For the text-containing cell, return its midpoint in (X, Y) coordinate format. 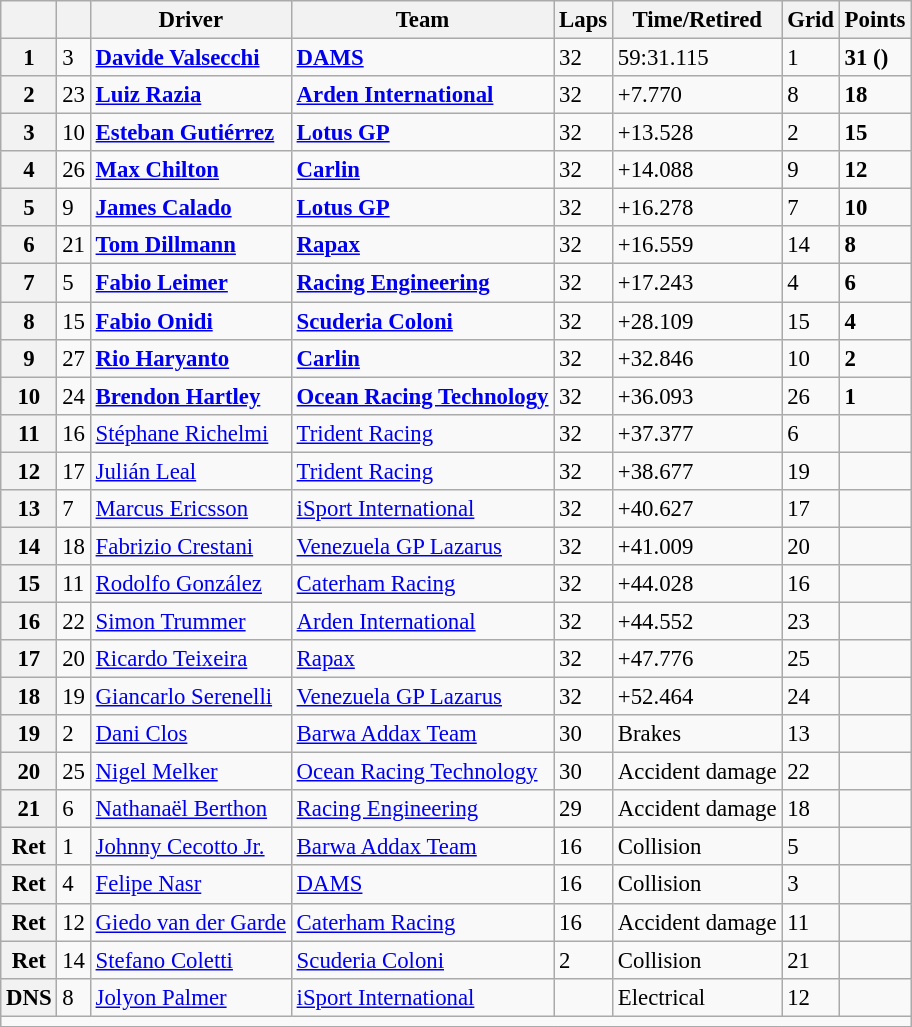
Nathanaël Berthon (190, 809)
Jolyon Palmer (190, 997)
+16.559 (698, 245)
Tom Dillmann (190, 245)
Stéphane Richelmi (190, 433)
Dani Clos (190, 734)
Electrical (698, 997)
Fabio Leimer (190, 283)
Team (422, 20)
Fabrizio Crestani (190, 546)
Max Chilton (190, 170)
Rodolfo González (190, 584)
59:31.115 (698, 58)
James Calado (190, 208)
Davide Valsecchi (190, 58)
DNS (29, 997)
+47.776 (698, 659)
Brendon Hartley (190, 396)
+37.377 (698, 433)
+17.243 (698, 283)
Driver (190, 20)
+28.109 (698, 321)
Luiz Razia (190, 95)
Fabio Onidi (190, 321)
+32.846 (698, 358)
Brakes (698, 734)
Giedo van der Garde (190, 922)
+14.088 (698, 170)
Nigel Melker (190, 772)
+16.278 (698, 208)
+7.770 (698, 95)
Ricardo Teixeira (190, 659)
Rio Haryanto (190, 358)
+13.528 (698, 133)
29 (584, 809)
+52.464 (698, 697)
+36.093 (698, 396)
Esteban Gutiérrez (190, 133)
+40.627 (698, 509)
+44.552 (698, 621)
Marcus Ericsson (190, 509)
Felipe Nasr (190, 885)
Stefano Coletti (190, 960)
Julián Leal (190, 471)
Giancarlo Serenelli (190, 697)
Johnny Cecotto Jr. (190, 847)
Time/Retired (698, 20)
Simon Trummer (190, 621)
Grid (810, 20)
Laps (584, 20)
Points (874, 20)
+38.677 (698, 471)
+41.009 (698, 546)
31 () (874, 58)
+44.028 (698, 584)
27 (74, 358)
